Locate the cell with the specified text and output its [x, y] center coordinate. 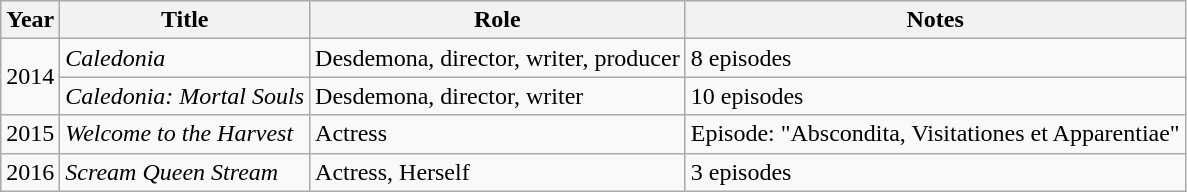
Scream Queen Stream [185, 172]
Title [185, 20]
3 episodes [935, 172]
Welcome to the Harvest [185, 134]
Notes [935, 20]
2014 [30, 77]
8 episodes [935, 58]
Caledonia: Mortal Souls [185, 96]
Desdemona, director, writer, producer [498, 58]
10 episodes [935, 96]
2015 [30, 134]
2016 [30, 172]
Role [498, 20]
Episode: "Abscondita, Visitationes et Apparentiae" [935, 134]
Desdemona, director, writer [498, 96]
Year [30, 20]
Actress, Herself [498, 172]
Actress [498, 134]
Caledonia [185, 58]
